Detect which cell encompasses the target text, then output its (X, Y) center coordinate. 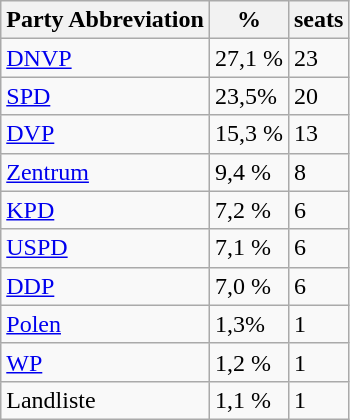
Landliste (106, 400)
7,2 % (248, 210)
15,3 % (248, 134)
1,1 % (248, 400)
DNVP (106, 58)
Zentrum (106, 172)
20 (318, 96)
1,2 % (248, 362)
13 (318, 134)
seats (318, 20)
DVP (106, 134)
23,5% (248, 96)
Party Abbreviation (106, 20)
7,0 % (248, 286)
DDP (106, 286)
% (248, 20)
1,3% (248, 324)
7,1 % (248, 248)
WP (106, 362)
8 (318, 172)
USPD (106, 248)
SPD (106, 96)
KPD (106, 210)
Polen (106, 324)
9,4 % (248, 172)
27,1 % (248, 58)
23 (318, 58)
